Extract the [X, Y] coordinate from the center of the cell holding the provided text.  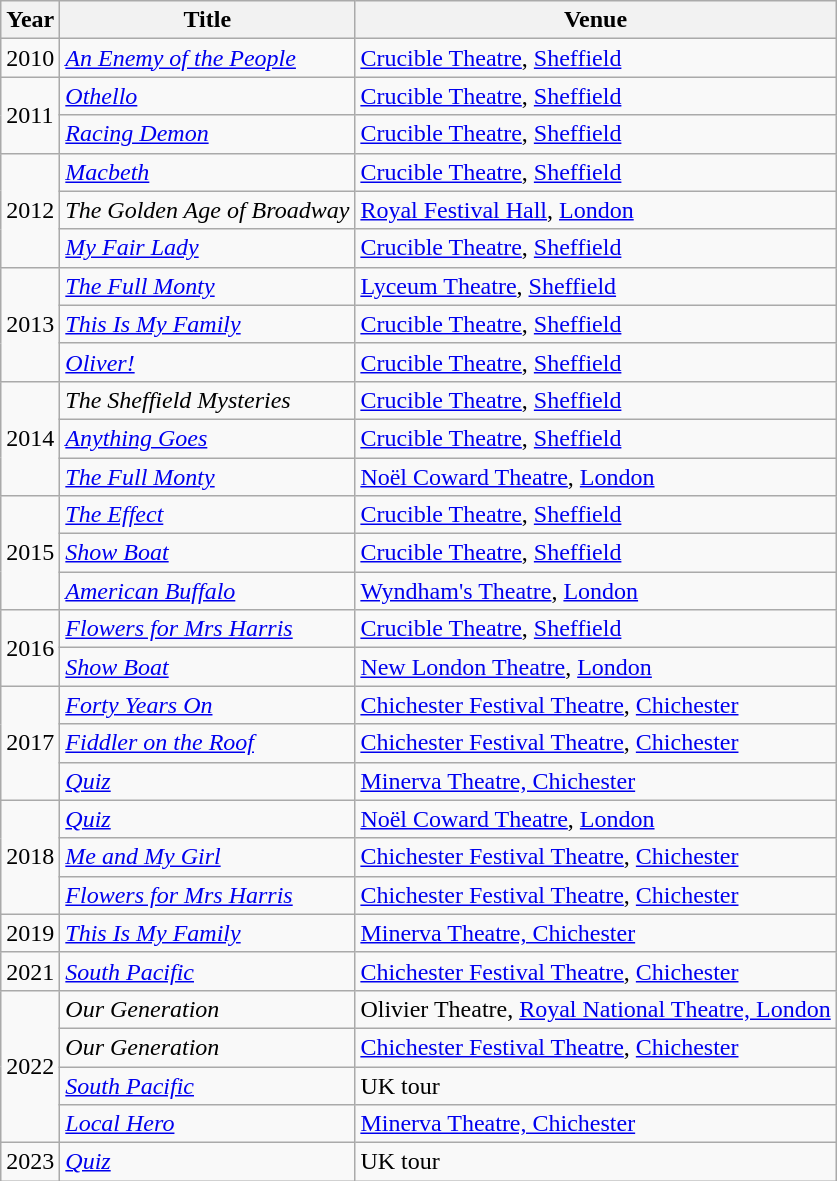
2022 [30, 1066]
Year [30, 20]
Wyndham's Theatre, London [596, 591]
Title [208, 20]
Fiddler on the Roof [208, 743]
Venue [596, 20]
2017 [30, 743]
2021 [30, 971]
2011 [30, 115]
Racing Demon [208, 134]
Local Hero [208, 1124]
American Buffalo [208, 591]
2018 [30, 857]
Royal Festival Hall, London [596, 210]
2014 [30, 438]
2023 [30, 1162]
The Golden Age of Broadway [208, 210]
New London Theatre, London [596, 667]
Anything Goes [208, 438]
Macbeth [208, 172]
Oliver! [208, 362]
Forty Years On [208, 705]
2010 [30, 58]
The Sheffield Mysteries [208, 400]
Olivier Theatre, Royal National Theatre, London [596, 1009]
Othello [208, 96]
An Enemy of the People [208, 58]
2015 [30, 553]
2016 [30, 648]
The Effect [208, 515]
My Fair Lady [208, 248]
Me and My Girl [208, 857]
Lyceum Theatre, Sheffield [596, 286]
2013 [30, 324]
2012 [30, 210]
2019 [30, 933]
